Return the (X, Y) coordinate for the center point of the cell that contains the specified text.  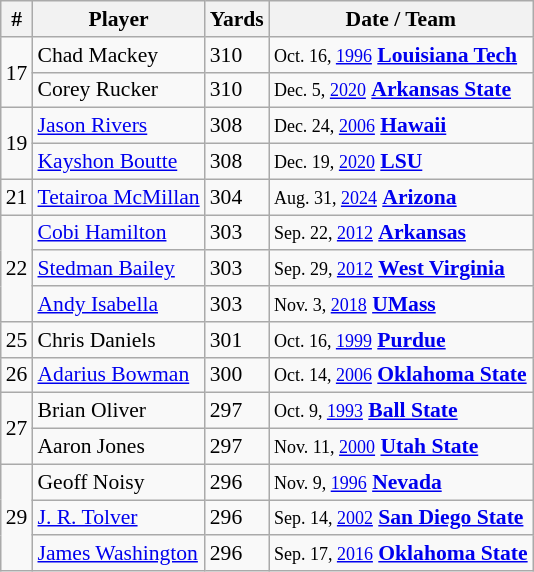
Dec. 19, 2020 LSU (401, 162)
Chad Mackey (118, 55)
Chris Daniels (118, 340)
Cobi Hamilton (118, 233)
Nov. 3, 2018 UMass (401, 304)
21 (17, 197)
26 (17, 375)
Oct. 16, 1996 Louisiana Tech (401, 55)
Oct. 14, 2006 Oklahoma State (401, 375)
Dec. 5, 2020 Arkansas State (401, 90)
Adarius Bowman (118, 375)
29 (17, 518)
Sep. 14, 2002 San Diego State (401, 518)
Nov. 9, 1996 Nevada (401, 482)
Stedman Bailey (118, 269)
17 (17, 72)
Sep. 17, 2016 Oklahoma State (401, 554)
Jason Rivers (118, 126)
300 (237, 375)
Oct. 16, 1999 Purdue (401, 340)
Oct. 9, 1993 Ball State (401, 411)
Brian Oliver (118, 411)
Kayshon Boutte (118, 162)
Corey Rucker (118, 90)
304 (237, 197)
Yards (237, 19)
Tetairoa McMillan (118, 197)
Nov. 11, 2000 Utah State (401, 447)
James Washington (118, 554)
Andy Isabella (118, 304)
Sep. 22, 2012 Arkansas (401, 233)
27 (17, 428)
J. R. Tolver (118, 518)
# (17, 19)
Date / Team (401, 19)
25 (17, 340)
Geoff Noisy (118, 482)
301 (237, 340)
Aug. 31, 2024 Arizona (401, 197)
Player (118, 19)
Aaron Jones (118, 447)
22 (17, 268)
Sep. 29, 2012 West Virginia (401, 269)
Dec. 24, 2006 Hawaii (401, 126)
19 (17, 144)
